Locate the cell with the specified text and output its [X, Y] center coordinate. 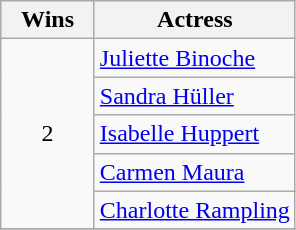
Juliette Binoche [194, 58]
Isabelle Huppert [194, 134]
Charlotte Rampling [194, 210]
Actress [194, 20]
Sandra Hüller [194, 96]
Wins [48, 20]
Carmen Maura [194, 172]
2 [48, 134]
